Extract the (X, Y) coordinate from the center of the cell holding the provided text.  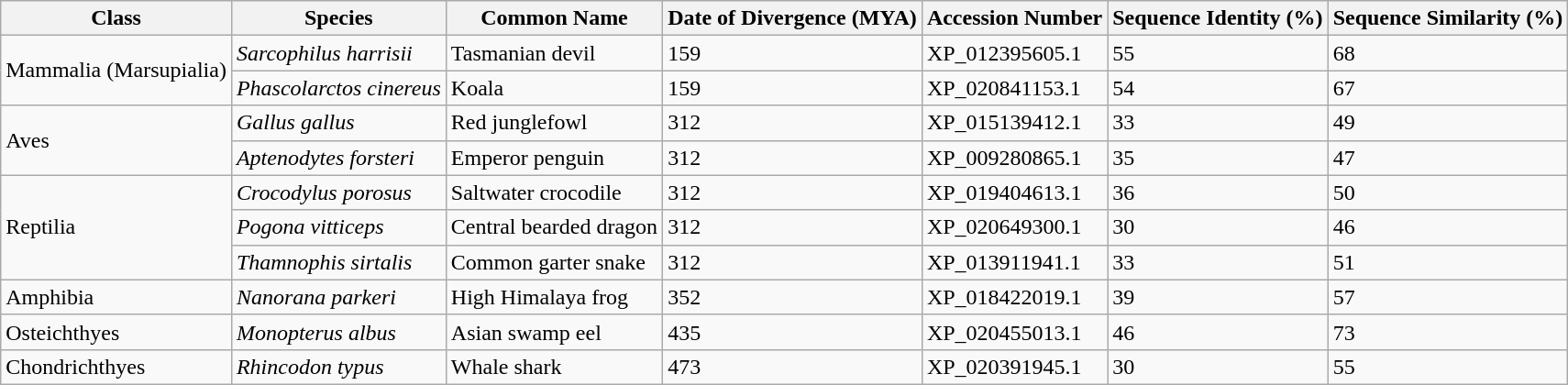
Rhincodon typus (338, 367)
73 (1448, 332)
39 (1218, 297)
Koala (554, 88)
XP_019404613.1 (1014, 192)
Red junglefowl (554, 123)
High Himalaya frog (554, 297)
XP_013911941.1 (1014, 262)
XP_012395605.1 (1014, 53)
Asian swamp eel (554, 332)
68 (1448, 53)
Amphibia (116, 297)
Date of Divergence (MYA) (792, 18)
Pogona vitticeps (338, 227)
XP_020391945.1 (1014, 367)
57 (1448, 297)
Emperor penguin (554, 158)
Phascolarctos cinereus (338, 88)
47 (1448, 158)
Accession Number (1014, 18)
35 (1218, 158)
Common garter snake (554, 262)
Mammalia (Marsupialia) (116, 71)
Monopterus albus (338, 332)
Aptenodytes forsteri (338, 158)
Common Name (554, 18)
XP_020649300.1 (1014, 227)
Sequence Similarity (%) (1448, 18)
Central bearded dragon (554, 227)
36 (1218, 192)
49 (1448, 123)
54 (1218, 88)
Tasmanian devil (554, 53)
XP_018422019.1 (1014, 297)
435 (792, 332)
Crocodylus porosus (338, 192)
Chondrichthyes (116, 367)
Class (116, 18)
Sequence Identity (%) (1218, 18)
Saltwater crocodile (554, 192)
51 (1448, 262)
XP_020455013.1 (1014, 332)
XP_015139412.1 (1014, 123)
Reptilia (116, 227)
Nanorana parkeri (338, 297)
352 (792, 297)
Thamnophis sirtalis (338, 262)
Osteichthyes (116, 332)
Species (338, 18)
Gallus gallus (338, 123)
XP_009280865.1 (1014, 158)
67 (1448, 88)
Aves (116, 140)
Whale shark (554, 367)
XP_020841153.1 (1014, 88)
473 (792, 367)
50 (1448, 192)
Sarcophilus harrisii (338, 53)
